For the text-containing cell, return its midpoint in (x, y) coordinate format. 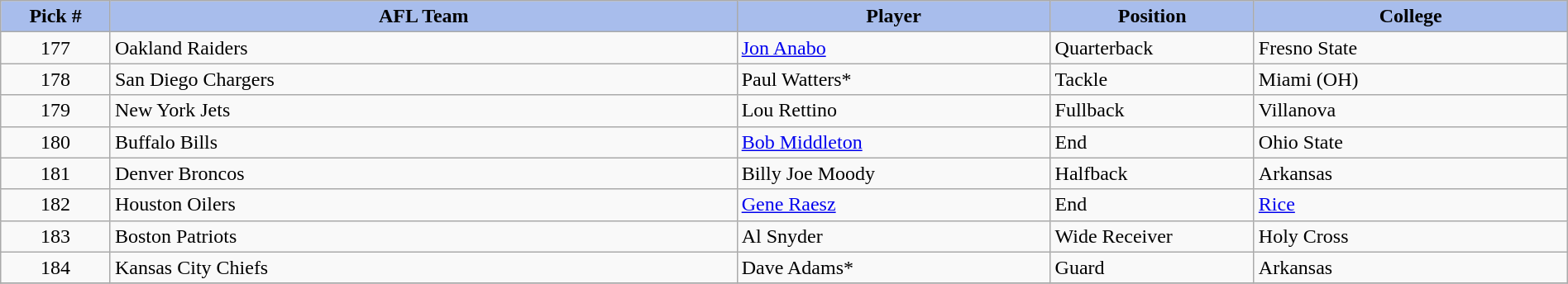
San Diego Chargers (423, 79)
Halfback (1152, 173)
180 (56, 142)
Billy Joe Moody (893, 173)
Boston Patriots (423, 236)
Player (893, 17)
Lou Rettino (893, 111)
Fullback (1152, 111)
Paul Watters* (893, 79)
182 (56, 205)
Houston Oilers (423, 205)
Quarterback (1152, 48)
Rice (1411, 205)
178 (56, 79)
Dave Adams* (893, 267)
Bob Middleton (893, 142)
Jon Anabo (893, 48)
Pick # (56, 17)
AFL Team (423, 17)
183 (56, 236)
Al Snyder (893, 236)
Ohio State (1411, 142)
Wide Receiver (1152, 236)
Tackle (1152, 79)
Villanova (1411, 111)
Guard (1152, 267)
Oakland Raiders (423, 48)
184 (56, 267)
Kansas City Chiefs (423, 267)
Holy Cross (1411, 236)
177 (56, 48)
179 (56, 111)
Denver Broncos (423, 173)
New York Jets (423, 111)
181 (56, 173)
Buffalo Bills (423, 142)
Miami (OH) (1411, 79)
Fresno State (1411, 48)
College (1411, 17)
Gene Raesz (893, 205)
Position (1152, 17)
